Extract the [x, y] coordinate from the center of the cell holding the provided text.  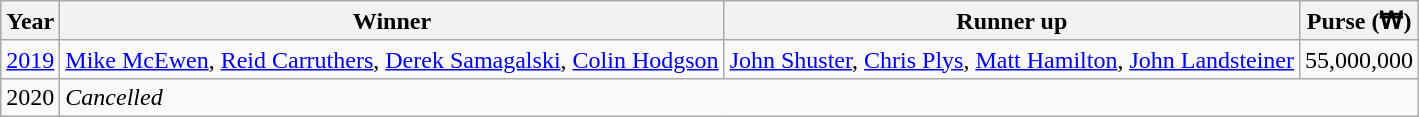
2019 [30, 59]
John Shuster, Chris Plys, Matt Hamilton, John Landsteiner [1012, 59]
Winner [392, 21]
Runner up [1012, 21]
Year [30, 21]
Purse (₩) [1360, 21]
Mike McEwen, Reid Carruthers, Derek Samagalski, Colin Hodgson [392, 59]
55,000,000 [1360, 59]
2020 [30, 97]
Cancelled [740, 97]
